Detect which cell encompasses the target text, then output its [X, Y] center coordinate. 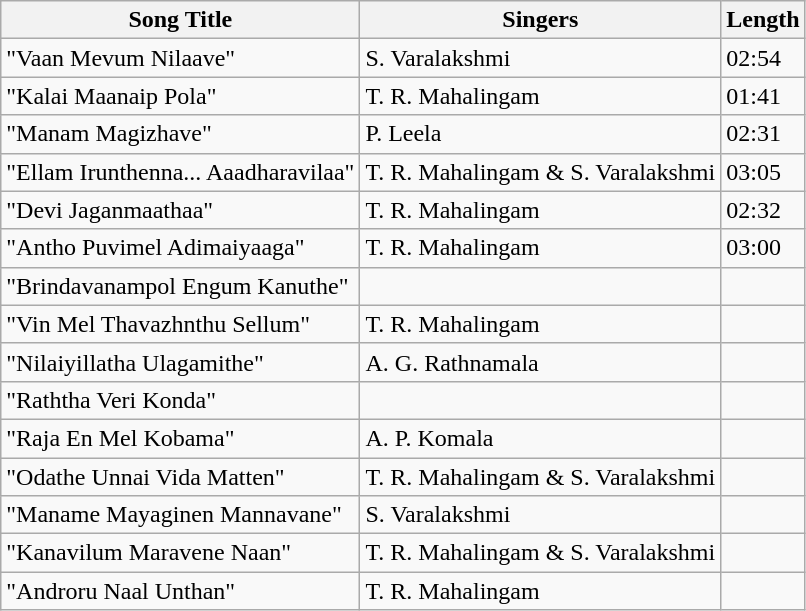
"Brindavanampol Engum Kanuthe" [180, 286]
02:31 [763, 134]
Singers [540, 20]
"Vin Mel Thavazhnthu Sellum" [180, 324]
"Androru Naal Unthan" [180, 591]
"Nilaiyillatha Ulagamithe" [180, 362]
"Antho Puvimel Adimaiyaaga" [180, 248]
A. P. Komala [540, 438]
Length [763, 20]
"Vaan Mevum Nilaave" [180, 58]
"Raththa Veri Konda" [180, 400]
"Maname Mayaginen Mannavane" [180, 515]
"Kanavilum Maravene Naan" [180, 553]
02:32 [763, 210]
"Odathe Unnai Vida Matten" [180, 477]
02:54 [763, 58]
A. G. Rathnamala [540, 362]
03:05 [763, 172]
P. Leela [540, 134]
"Manam Magizhave" [180, 134]
01:41 [763, 96]
"Ellam Irunthenna... Aaadharavilaa" [180, 172]
"Raja En Mel Kobama" [180, 438]
"Devi Jaganmaathaa" [180, 210]
"Kalai Maanaip Pola" [180, 96]
Song Title [180, 20]
03:00 [763, 248]
